Provide the (X, Y) coordinate of the cell's center where the given text is located.  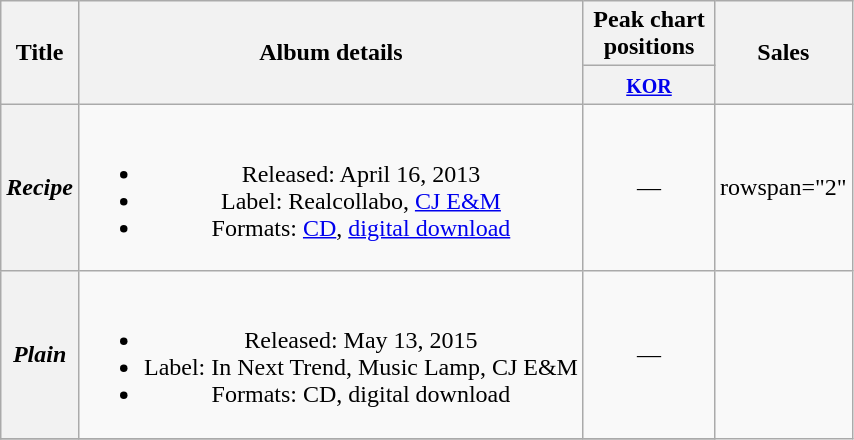
Sales (784, 52)
Title (40, 52)
Released: April 16, 2013Label: Realcollabo, CJ E&MFormats: CD, digital download (330, 188)
KOR (648, 85)
Released: May 13, 2015Label: In Next Trend, Music Lamp, CJ E&MFormats: CD, digital download (330, 354)
Plain (40, 354)
Album details (330, 52)
Recipe (40, 188)
Peak chart positions (648, 34)
rowspan="2" (784, 188)
